Capture the cell that displays the provided text and extract its [X, Y] central coordinate. 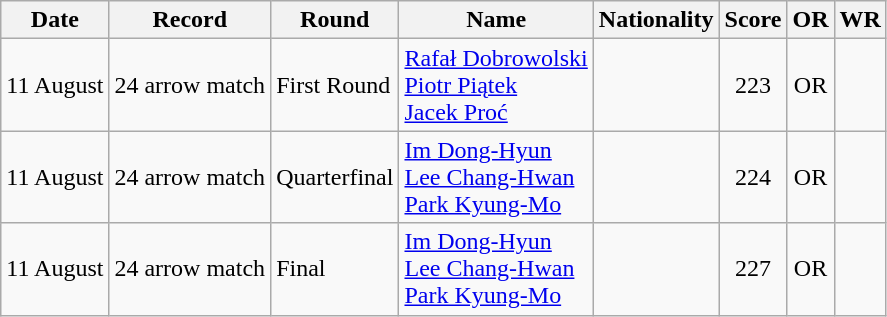
Score [753, 20]
Name [496, 20]
Record [190, 20]
Date [55, 20]
Rafał DobrowolskiPiotr PiątekJacek Proć [496, 85]
223 [753, 85]
Nationality [656, 20]
Final [335, 269]
224 [753, 177]
WR [860, 20]
227 [753, 269]
Quarterfinal [335, 177]
Round [335, 20]
First Round [335, 85]
